Search for the cell housing the specified text and yield its (x, y) center coordinate. 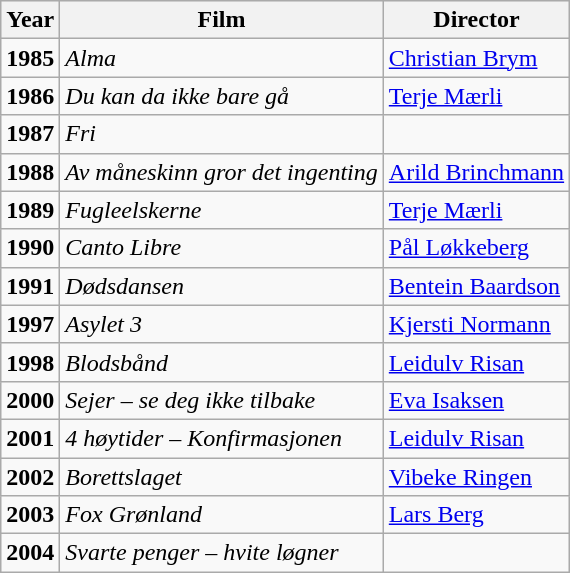
2002 (30, 477)
Fox Grønland (222, 515)
Dødsdansen (222, 286)
Asylet 3 (222, 324)
Fri (222, 134)
Svarte penger – hvite løgner (222, 553)
2004 (30, 553)
2003 (30, 515)
Year (30, 20)
1990 (30, 248)
Av måneskinn gror det ingenting (222, 172)
Canto Libre (222, 248)
Lars Berg (476, 515)
1998 (30, 362)
1997 (30, 324)
Christian Brym (476, 58)
2001 (30, 438)
Arild Brinchmann (476, 172)
Vibeke Ringen (476, 477)
1986 (30, 96)
Director (476, 20)
1989 (30, 210)
Kjersti Normann (476, 324)
1985 (30, 58)
Bentein Baardson (476, 286)
Borettslaget (222, 477)
2000 (30, 400)
1987 (30, 134)
Blodsbånd (222, 362)
Du kan da ikke bare gå (222, 96)
1991 (30, 286)
Eva Isaksen (476, 400)
Sejer – se deg ikke tilbake (222, 400)
1988 (30, 172)
Pål Løkkeberg (476, 248)
Alma (222, 58)
Film (222, 20)
Fugleelskerne (222, 210)
4 høytider – Konfirmasjonen (222, 438)
